Locate the cell with the specified text and output its (x, y) center coordinate. 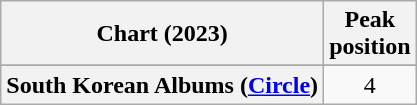
Peakposition (370, 34)
4 (370, 85)
Chart (2023) (162, 34)
South Korean Albums (Circle) (162, 85)
